Pinpoint the cell where the given text exists, returning its [X, Y] midpoint coordinate. 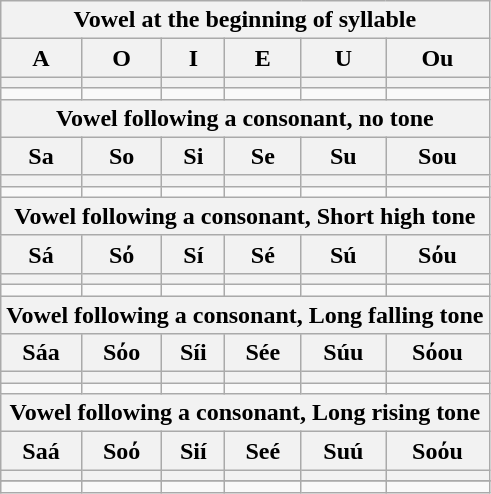
Súu [344, 353]
Sou [438, 156]
Seé [263, 451]
Sá [42, 254]
Soόu [438, 451]
Sa [42, 156]
Síi [194, 353]
Se [263, 156]
I [194, 58]
O [122, 58]
Suú [344, 451]
E [263, 58]
Vowel following a consonant, Long falling tone [245, 315]
Sáa [42, 353]
Soό [122, 451]
Sόou [438, 353]
Si [194, 156]
Sό [122, 254]
So [122, 156]
Sú [344, 254]
Sií [194, 451]
Vowel following a consonant, Long rising tone [245, 413]
Sí [194, 254]
Sée [263, 353]
Saá [42, 451]
Vowel at the beginning of syllable [245, 20]
Ou [438, 58]
Vowel following a consonant, no tone [245, 118]
Sόu [438, 254]
Sé [263, 254]
U [344, 58]
Su [344, 156]
A [42, 58]
Sόo [122, 353]
Vowel following a consonant, Short high tone [245, 216]
